Pinpoint the cell where the given text exists, returning its (X, Y) midpoint coordinate. 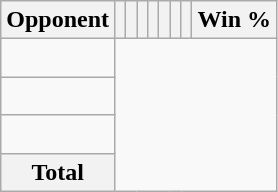
Total (58, 172)
Opponent (58, 20)
Win % (234, 20)
